Locate the cell with the specified text and output its (x, y) center coordinate. 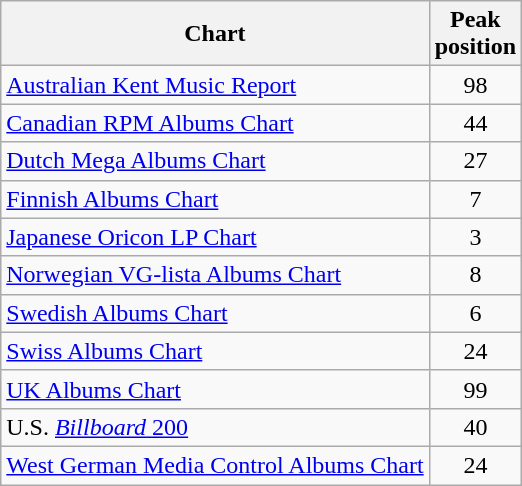
3 (475, 237)
Dutch Mega Albums Chart (215, 161)
27 (475, 161)
Japanese Oricon LP Chart (215, 237)
7 (475, 199)
Australian Kent Music Report (215, 85)
West German Media Control Albums Chart (215, 465)
UK Albums Chart (215, 389)
Norwegian VG-lista Albums Chart (215, 275)
44 (475, 123)
98 (475, 85)
Canadian RPM Albums Chart (215, 123)
8 (475, 275)
Swiss Albums Chart (215, 351)
Swedish Albums Chart (215, 313)
40 (475, 427)
Peakposition (475, 34)
U.S. Billboard 200 (215, 427)
99 (475, 389)
Chart (215, 34)
Finnish Albums Chart (215, 199)
6 (475, 313)
